Extract the [x, y] coordinate from the center of the cell holding the provided text.  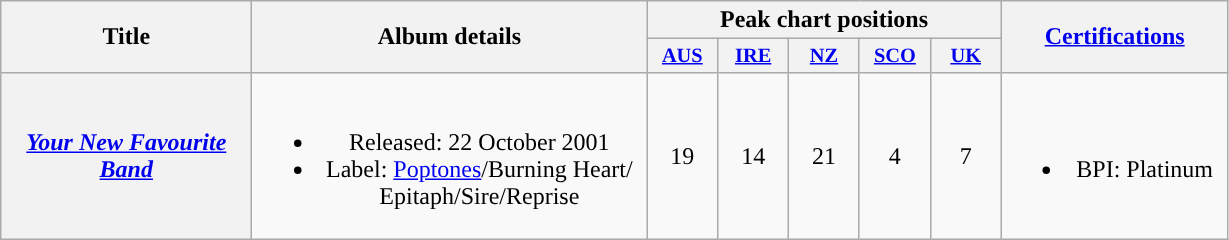
AUS [682, 56]
4 [894, 156]
7 [966, 156]
Title [126, 37]
Released: 22 October 2001Label: Poptones/Burning Heart/Epitaph/Sire/Reprise [450, 156]
19 [682, 156]
SCO [894, 56]
Certifications [1114, 37]
Album details [450, 37]
BPI: Platinum [1114, 156]
IRE [754, 56]
Peak chart positions [824, 20]
NZ [824, 56]
Your New Favourite Band [126, 156]
21 [824, 156]
UK [966, 56]
14 [754, 156]
